Pinpoint the cell where the given text exists, returning its [X, Y] midpoint coordinate. 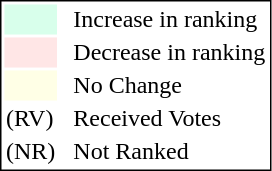
No Change [170, 85]
Not Ranked [170, 151]
Increase in ranking [170, 19]
(NR) [30, 151]
(RV) [30, 119]
Decrease in ranking [170, 53]
Received Votes [170, 119]
